Return (x, y) of the center of cell containing provided text 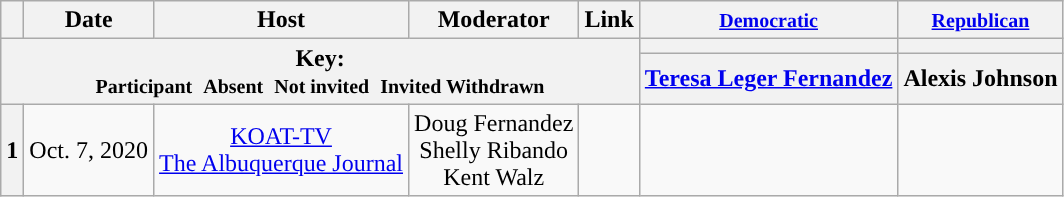
Moderator (494, 20)
Host (282, 20)
Oct. 7, 2020 (89, 150)
1 (12, 150)
Teresa Leger Fernandez (768, 78)
Link (609, 20)
Democratic (768, 20)
Republican (980, 20)
Key: Participant Absent Not invited Invited Withdrawn (320, 72)
Doug FernandezShelly RibandoKent Walz (494, 150)
Date (89, 20)
Alexis Johnson (980, 78)
KOAT-TVThe Albuquerque Journal (282, 150)
